From the cell containing the given text, extract its center point as (X, Y) coordinate. 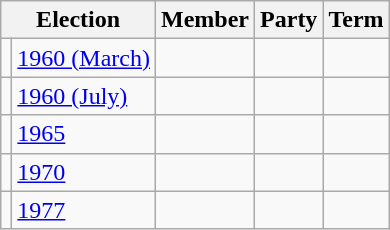
1960 (July) (84, 96)
1965 (84, 134)
Term (356, 20)
1970 (84, 172)
Election (78, 20)
Member (206, 20)
1977 (84, 210)
Party (289, 20)
1960 (March) (84, 58)
